Return the [X, Y] coordinate for the center point of the cell that contains the specified text.  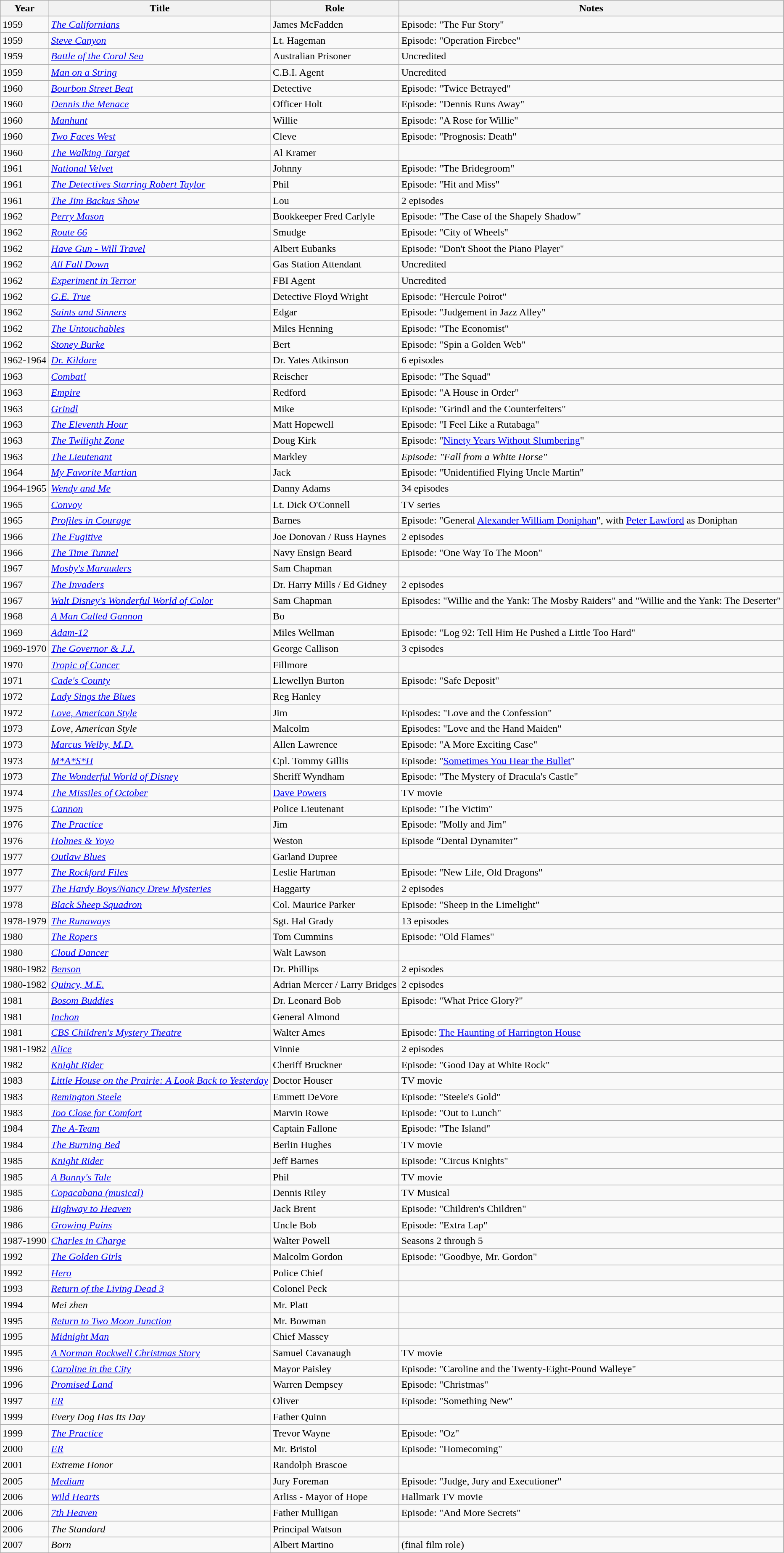
Return of the Living Dead 3 [160, 1289]
Miles Henning [335, 328]
Benson [160, 968]
Episode: "Caroline and the Twenty-Eight-Pound Walleye" [591, 1369]
(final film role) [591, 1545]
The A-Team [160, 1129]
1982 [24, 1065]
Episode: "Spin a Golden Web" [591, 344]
My Favorite Martian [160, 473]
Mike [335, 408]
Police Lieutenant [335, 809]
Bert [335, 344]
Fillmore [335, 664]
TV series [591, 505]
Route 66 [160, 233]
Redford [335, 392]
Episode: The Haunting of Harrington House [591, 1033]
Cheriff Bruckner [335, 1065]
Episodes: "Willie and the Yank: The Mosby Raiders" and "Willie and the Yank: The Deserter" [591, 601]
Episode: "Dennis Runs Away" [591, 104]
Year [24, 8]
TV Musical [591, 1193]
Cloud Dancer [160, 952]
The Governor & J.J. [160, 648]
Hero [160, 1273]
Episodes: "Love and the Confession" [591, 713]
Officer Holt [335, 104]
The Californians [160, 24]
Matt Hopewell [335, 424]
Danny Adams [335, 489]
Episode: "Don't Shoot the Piano Player" [591, 249]
Episode: "Safe Deposit" [591, 680]
Seasons 2 through 5 [591, 1241]
Arliss - Mayor of Hope [335, 1497]
1978-1979 [24, 921]
The Standard [160, 1529]
National Velvet [160, 168]
Lt. Hageman [335, 40]
The Untouchables [160, 328]
Mayor Paisley [335, 1369]
The Ropers [160, 937]
Berlin Hughes [335, 1145]
1994 [24, 1305]
2005 [24, 1481]
Leslie Hartman [335, 873]
Bo [335, 616]
Episode: "Homecoming" [591, 1449]
Bourbon Street Beat [160, 88]
Battle of the Coral Sea [160, 56]
Haggarty [335, 889]
Convoy [160, 505]
Navy Ensign Beard [335, 553]
Walt Disney's Wonderful World of Color [160, 601]
7th Heaven [160, 1513]
1969 [24, 632]
Sheriff Wyndham [335, 777]
Mr. Bowman [335, 1321]
34 episodes [591, 489]
Episode: "Children's Children" [591, 1209]
Barnes [335, 521]
Born [160, 1545]
Samuel Cavanaugh [335, 1353]
Garland Dupree [335, 857]
Cade's County [160, 680]
M*A*S*H [160, 761]
1981-1982 [24, 1049]
Two Faces West [160, 136]
Charles in Charge [160, 1241]
1971 [24, 680]
3 episodes [591, 648]
Episode: "And More Secrets" [591, 1513]
Allen Lawrence [335, 745]
Cleve [335, 136]
1993 [24, 1289]
Episode: "Goodbye, Mr. Gordon" [591, 1257]
Tropic of Cancer [160, 664]
Episode: "The Economist" [591, 328]
Mr. Platt [335, 1305]
Episode: "Unidentified Flying Uncle Martin" [591, 473]
Oliver [335, 1401]
Episode: "Molly and Jim" [591, 825]
Episode: "Circus Knights" [591, 1161]
Episodes: "Love and the Hand Maiden" [591, 729]
Malcolm Gordon [335, 1257]
Dr. Phillips [335, 968]
General Almond [335, 1017]
Inchon [160, 1017]
Episode: "One Way To The Moon" [591, 553]
All Fall Down [160, 265]
Episode: "Something New" [591, 1401]
Episode: "A House in Order" [591, 392]
Dr. Yates Atkinson [335, 360]
Edgar [335, 312]
The Missiles of October [160, 793]
Weston [335, 841]
Trevor Wayne [335, 1433]
Reg Hanley [335, 696]
CBS Children's Mystery Theatre [160, 1033]
The Jim Backus Show [160, 201]
1964-1965 [24, 489]
The Runaways [160, 921]
1975 [24, 809]
The Fugitive [160, 537]
Sgt. Hal Grady [335, 921]
Walter Ames [335, 1033]
Episode: "Prognosis: Death" [591, 136]
Every Dog Has Its Day [160, 1417]
The Detectives Starring Robert Taylor [160, 184]
Colonel Peck [335, 1289]
Combat! [160, 376]
Bosom Buddies [160, 1001]
Jeff Barnes [335, 1161]
Saints and Sinners [160, 312]
The Rockford Files [160, 873]
Marcus Welby, M.D. [160, 745]
Jack [335, 473]
Episode: "The Squad" [591, 376]
Quincy, M.E. [160, 985]
Dennis Riley [335, 1193]
Holmes & Yoyo [160, 841]
Captain Fallone [335, 1129]
Bookkeeper Fred Carlyle [335, 217]
A Norman Rockwell Christmas Story [160, 1353]
Episode: "Operation Firebee" [591, 40]
Malcolm [335, 729]
1964 [24, 473]
1978 [24, 905]
Episode “Dental Dynamiter” [591, 841]
Wendy and Me [160, 489]
Alice [160, 1049]
Role [335, 8]
Principal Watson [335, 1529]
2001 [24, 1465]
Adam-12 [160, 632]
The Golden Girls [160, 1257]
Miles Wellman [335, 632]
Johnny [335, 168]
Gas Station Attendant [335, 265]
Episode: "Grindl and the Counterfeiters" [591, 408]
Walt Lawson [335, 952]
C.B.I. Agent [335, 72]
Mei zhen [160, 1305]
Father Mulligan [335, 1513]
A Bunny's Tale [160, 1177]
Perry Mason [160, 217]
Dennis the Menace [160, 104]
Empire [160, 392]
Albert Eubanks [335, 249]
Little House on the Prairie: A Look Back to Yesterday [160, 1081]
Episode: "The Island" [591, 1129]
Steve Canyon [160, 40]
Doug Kirk [335, 440]
Australian Prisoner [335, 56]
Caroline in the City [160, 1369]
Episode: "Judge, Jury and Executioner" [591, 1481]
Randolph Brascoe [335, 1465]
Detective Floyd Wright [335, 296]
Hallmark TV movie [591, 1497]
Al Kramer [335, 152]
Warren Dempsey [335, 1385]
FBI Agent [335, 280]
Highway to Heaven [160, 1209]
Cpl. Tommy Gillis [335, 761]
Jack Brent [335, 1209]
Doctor Houser [335, 1081]
Police Chief [335, 1273]
Jury Foreman [335, 1481]
Episode: "A Rose for Willie" [591, 120]
Outlaw Blues [160, 857]
Too Close for Comfort [160, 1113]
Medium [160, 1481]
Episode: "Extra Lap" [591, 1225]
Detective [335, 88]
The Burning Bed [160, 1145]
Extreme Honor [160, 1465]
Albert Martino [335, 1545]
The Invaders [160, 585]
Episode: "Out to Lunch" [591, 1113]
2007 [24, 1545]
Episode: "Fall from a White Horse" [591, 456]
1962-1964 [24, 360]
Emmett DeVore [335, 1097]
Grindl [160, 408]
Title [160, 8]
Growing Pains [160, 1225]
Episode: "Oz" [591, 1433]
Episode: "New Life, Old Dragons" [591, 873]
Episode: "A More Exciting Case" [591, 745]
1974 [24, 793]
Mr. Bristol [335, 1449]
Episode: "Christmas" [591, 1385]
Return to Two Moon Junction [160, 1321]
Midnight Man [160, 1337]
Man on a String [160, 72]
Episode: "Sheep in the Limelight" [591, 905]
Profiles in Courage [160, 521]
Black Sheep Squadron [160, 905]
Llewellyn Burton [335, 680]
Promised Land [160, 1385]
Episode: "Good Day at White Rock" [591, 1065]
Lou [335, 201]
Lt. Dick O'Connell [335, 505]
The Wonderful World of Disney [160, 777]
Markley [335, 456]
6 episodes [591, 360]
Willie [335, 120]
Joe Donovan / Russ Haynes [335, 537]
Walter Powell [335, 1241]
1968 [24, 616]
G.E. True [160, 296]
Remington Steele [160, 1097]
Tom Cummins [335, 937]
1997 [24, 1401]
The Hardy Boys/Nancy Drew Mysteries [160, 889]
Episode: "Sometimes You Hear the Bullet" [591, 761]
Notes [591, 8]
Vinnie [335, 1049]
Uncle Bob [335, 1225]
Have Gun - Will Travel [160, 249]
Episode: "The Mystery of Dracula's Castle" [591, 777]
Dr. Kildare [160, 360]
Episode: "Old Flames" [591, 937]
Mosby's Marauders [160, 569]
George Callison [335, 648]
Smudge [335, 233]
A Man Called Gannon [160, 616]
Marvin Rowe [335, 1113]
Experiment in Terror [160, 280]
Wild Hearts [160, 1497]
The Walking Target [160, 152]
13 episodes [591, 921]
2000 [24, 1449]
Episode: "The Victim" [591, 809]
Stoney Burke [160, 344]
Episode: "Steele's Gold" [591, 1097]
The Eleventh Hour [160, 424]
Episode: "What Price Glory?" [591, 1001]
James McFadden [335, 24]
Copacabana (musical) [160, 1193]
Episode: "Hit and Miss" [591, 184]
Dr. Leonard Bob [335, 1001]
Lady Sings the Blues [160, 696]
Episode: "Twice Betrayed" [591, 88]
The Twilight Zone [160, 440]
1969-1970 [24, 648]
Manhunt [160, 120]
Episode: "Ninety Years Without Slumbering" [591, 440]
Episode: "Hercule Poirot" [591, 296]
Cannon [160, 809]
1987-1990 [24, 1241]
Col. Maurice Parker [335, 905]
Reischer [335, 376]
Dave Powers [335, 793]
1970 [24, 664]
Episode: "I Feel Like a Rutabaga" [591, 424]
Episode: "The Case of the Shapely Shadow" [591, 217]
Episode: "General Alexander William Doniphan", with Peter Lawford as Doniphan [591, 521]
Father Quinn [335, 1417]
Chief Massey [335, 1337]
The Time Tunnel [160, 553]
Episode: "Judgement in Jazz Alley" [591, 312]
Episode: "The Bridegroom" [591, 168]
Episode: "The Fur Story" [591, 24]
Dr. Harry Mills / Ed Gidney [335, 585]
Adrian Mercer / Larry Bridges [335, 985]
Episode: "Log 92: Tell Him He Pushed a Little Too Hard" [591, 632]
The Lieutenant [160, 456]
Episode: "City of Wheels" [591, 233]
